Return the [X, Y] coordinate for the center point of the cell that contains the specified text.  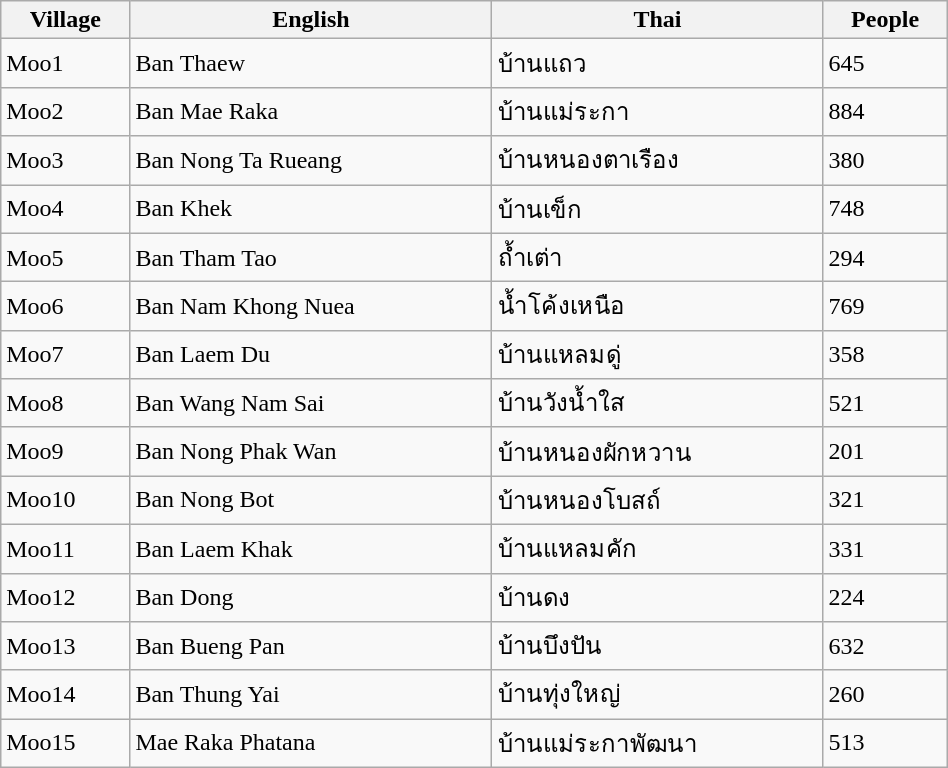
บ้านแหลมคัก [658, 548]
บ้านวังน้ำใส [658, 404]
Moo2 [66, 112]
Ban Wang Nam Sai [311, 404]
632 [885, 646]
Ban Nong Bot [311, 500]
201 [885, 452]
Moo7 [66, 354]
บ้านเข็ก [658, 208]
Ban Tham Tao [311, 258]
748 [885, 208]
769 [885, 306]
513 [885, 744]
Ban Bueng Pan [311, 646]
Ban Nam Khong Nuea [311, 306]
521 [885, 404]
358 [885, 354]
บ้านหนองโบสถ์ [658, 500]
Ban Laem Khak [311, 548]
Moo15 [66, 744]
Moo6 [66, 306]
Ban Nong Phak Wan [311, 452]
Moo9 [66, 452]
Moo10 [66, 500]
224 [885, 598]
บ้านแม่ระกาพัฒนา [658, 744]
Moo14 [66, 694]
Moo1 [66, 64]
260 [885, 694]
Moo4 [66, 208]
บ้านทุ่งใหญ่ [658, 694]
Moo3 [66, 160]
Thai [658, 20]
Ban Thaew [311, 64]
380 [885, 160]
Ban Nong Ta Rueang [311, 160]
Village [66, 20]
Mae Raka Phatana [311, 744]
321 [885, 500]
331 [885, 548]
Moo5 [66, 258]
บ้านดง [658, 598]
Moo13 [66, 646]
294 [885, 258]
บ้านแม่ระกา [658, 112]
บ้านแหลมดู่ [658, 354]
Moo12 [66, 598]
บ้านแถว [658, 64]
Ban Laem Du [311, 354]
ถ้ำเต่า [658, 258]
Ban Thung Yai [311, 694]
Moo11 [66, 548]
884 [885, 112]
บ้านหนองตาเรือง [658, 160]
Ban Mae Raka [311, 112]
English [311, 20]
Ban Dong [311, 598]
People [885, 20]
น้ำโค้งเหนือ [658, 306]
บ้านบึงปัน [658, 646]
Ban Khek [311, 208]
645 [885, 64]
Moo8 [66, 404]
บ้านหนองผักหวาน [658, 452]
